Output the (x, y) coordinate of the center of the cell containing the given text.  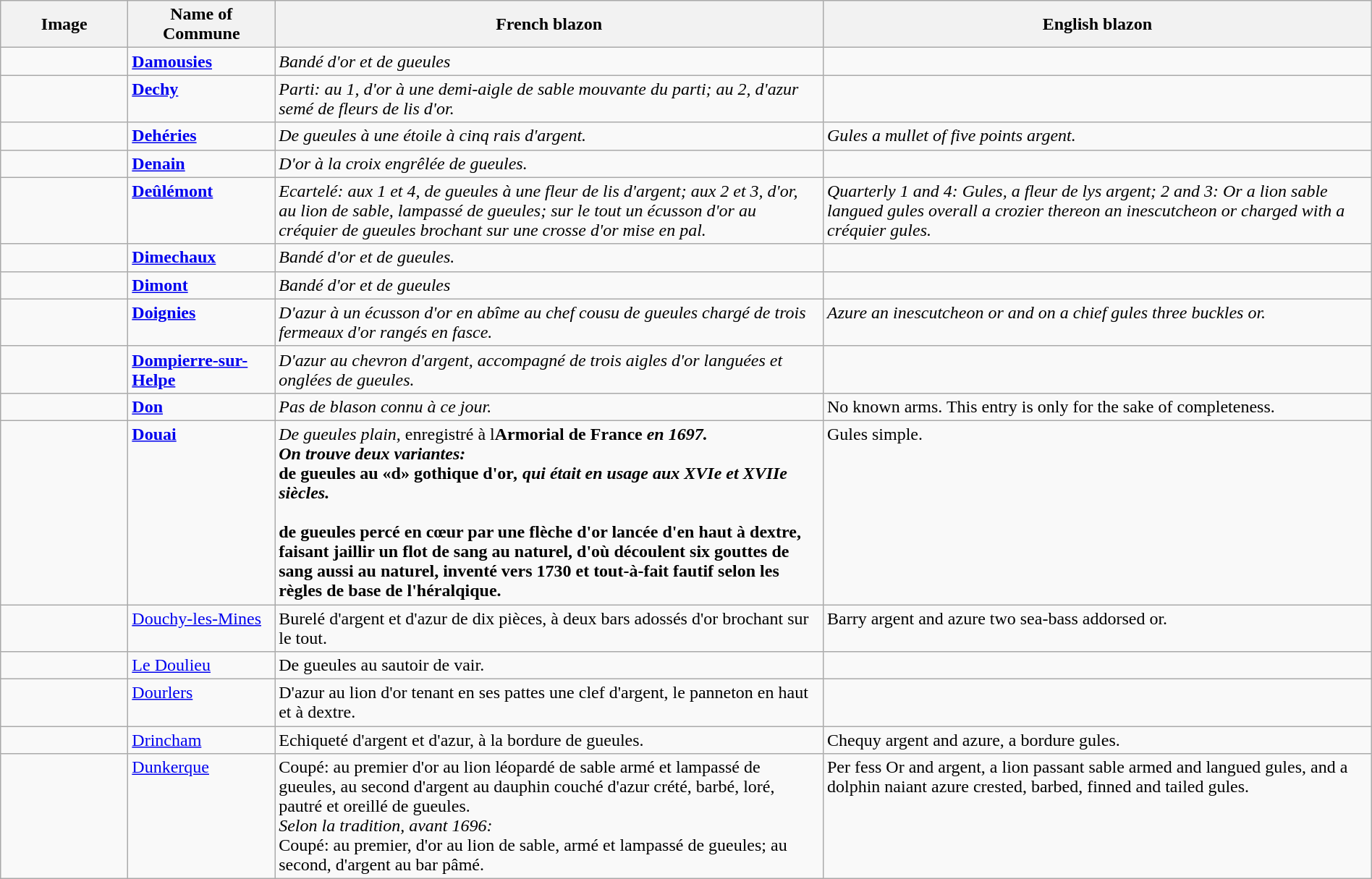
No known arms. This entry is only for the sake of completeness. (1097, 407)
Dourlers (201, 703)
Bandé d'or et de gueules. (549, 258)
D'azur à un écusson d'or en abîme au chef cousu de gueules chargé de trois fermeaux d'or rangés en fasce. (549, 323)
Dimechaux (201, 258)
De gueules au sautoir de vair. (549, 666)
Dimont (201, 285)
Burelé d'argent et d'azur de dix pièces, à deux bars adossés d'or brochant sur le tout. (549, 628)
D'or à la croix engrêlée de gueules. (549, 164)
Douai (201, 512)
Deûlémont (201, 211)
Douchy-les-Mines (201, 628)
Gules simple. (1097, 512)
Dompierre-sur-Helpe (201, 369)
Pas de blason connu à ce jour. (549, 407)
De gueules à une étoile à cinq rais d'argent. (549, 136)
Name of Commune (201, 25)
Damousies (201, 61)
Azure an inescutcheon or and on a chief gules three buckles or. (1097, 323)
Barry argent and azure two sea-bass addorsed or. (1097, 628)
Echiqueté d'argent et d'azur, à la bordure de gueules. (549, 740)
Don (201, 407)
French blazon (549, 25)
Per fess Or and argent, a lion passant sable armed and langued gules, and a dolphin naiant azure crested, barbed, finned and tailed gules. (1097, 816)
Parti: au 1, d'or à une demi-aigle de sable mouvante du parti; au 2, d'azur semé de fleurs de lis d'or. (549, 98)
Gules a mullet of five points argent. (1097, 136)
Dechy (201, 98)
Drincham (201, 740)
Image (64, 25)
Denain (201, 164)
D'azur au lion d'or tenant en ses pattes une clef d'argent, le panneton en haut et à dextre. (549, 703)
D'azur au chevron d'argent, accompagné de trois aigles d'or languées et onglées de gueules. (549, 369)
English blazon (1097, 25)
Dunkerque (201, 816)
Doignies (201, 323)
Dehéries (201, 136)
Chequy argent and azure, a bordure gules. (1097, 740)
Le Doulieu (201, 666)
